Scan for the cell matching the given text and deliver its (X, Y) coordinate at center. 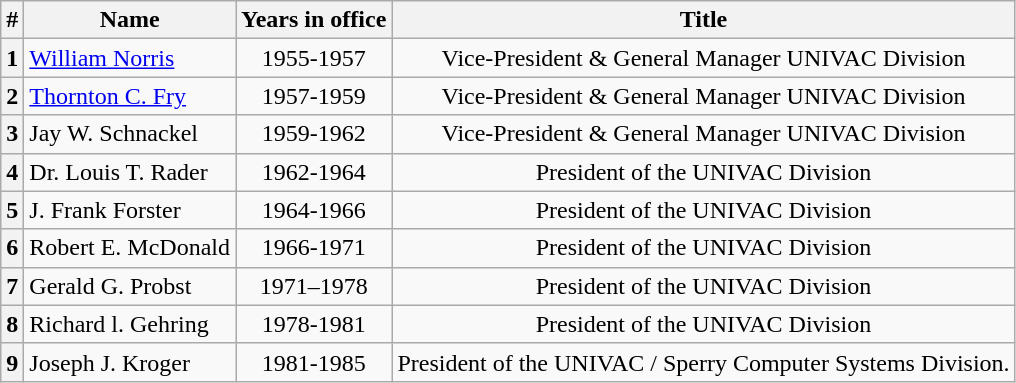
4 (12, 172)
J. Frank Forster (130, 210)
Dr. Louis T. Rader (130, 172)
William Norris (130, 58)
1971–1978 (314, 286)
6 (12, 248)
2 (12, 96)
1959-1962 (314, 134)
Years in office (314, 20)
7 (12, 286)
Jay W. Schnackel (130, 134)
1955-1957 (314, 58)
1978-1981 (314, 324)
1957-1959 (314, 96)
Thornton C. Fry (130, 96)
1966-1971 (314, 248)
1981-1985 (314, 362)
President of the UNIVAC / Sperry Computer Systems Division. (704, 362)
9 (12, 362)
1 (12, 58)
Title (704, 20)
Robert E. McDonald (130, 248)
1962-1964 (314, 172)
Gerald G. Probst (130, 286)
# (12, 20)
Name (130, 20)
3 (12, 134)
1964-1966 (314, 210)
8 (12, 324)
5 (12, 210)
Richard l. Gehring (130, 324)
Joseph J. Kroger (130, 362)
